Return (x, y) of the center of cell containing provided text 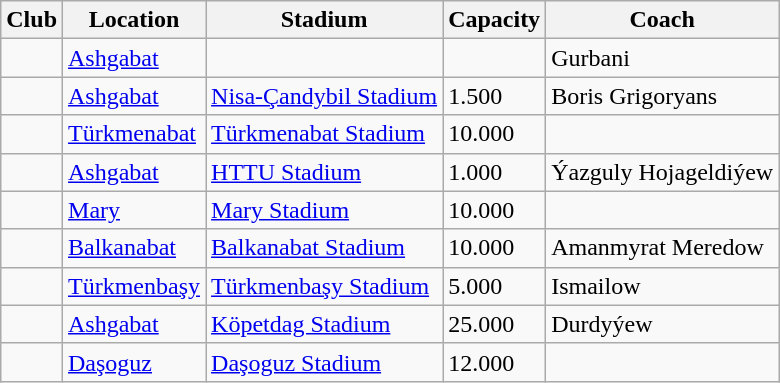
1.000 (494, 172)
HTTU Stadium (324, 172)
Capacity (494, 20)
Durdyýew (662, 324)
Coach (662, 20)
Location (134, 20)
Ismailow (662, 286)
Gurbani (662, 58)
Türkmenabat Stadium (324, 134)
Boris Grigoryans (662, 96)
Mary (134, 210)
Stadium (324, 20)
5.000 (494, 286)
Ýazguly Hojageldiýew (662, 172)
Balkanabat (134, 248)
Mary Stadium (324, 210)
Daşoguz (134, 362)
25.000 (494, 324)
Balkanabat Stadium (324, 248)
Amanmyrat Meredow (662, 248)
12.000 (494, 362)
Daşoguz Stadium (324, 362)
Türkmenabat (134, 134)
Türkmenbaşy Stadium (324, 286)
Club (32, 20)
Köpetdag Stadium (324, 324)
1.500 (494, 96)
Türkmenbaşy (134, 286)
Nisa-Çandybil Stadium (324, 96)
